Output the (x, y) coordinate of the center of the cell containing the given text.  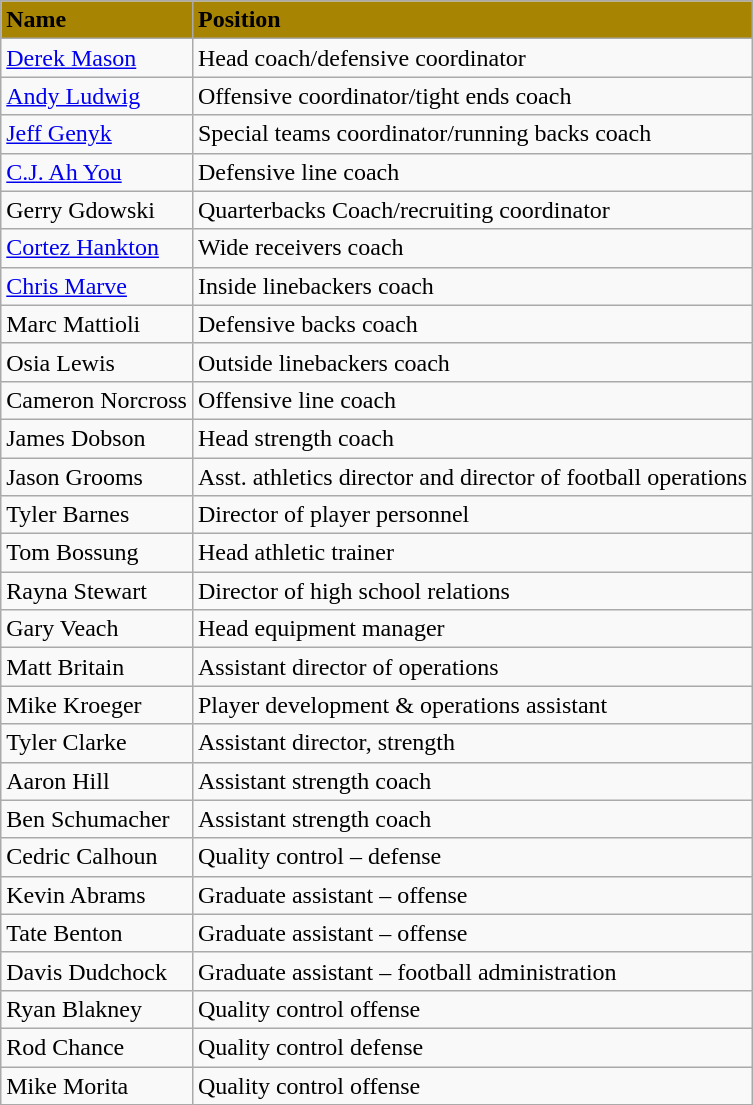
Quarterbacks Coach/recruiting coordinator (472, 210)
Name (97, 20)
Asst. athletics director and director of football operations (472, 477)
Rayna Stewart (97, 591)
Special teams coordinator/running backs coach (472, 134)
Mike Morita (97, 1085)
Offensive coordinator/tight ends coach (472, 96)
Kevin Abrams (97, 895)
Wide receivers coach (472, 248)
Defensive backs coach (472, 324)
Marc Mattioli (97, 324)
Defensive line coach (472, 172)
Head coach/defensive coordinator (472, 58)
Chris Marve (97, 286)
Gerry Gdowski (97, 210)
Andy Ludwig (97, 96)
Quality control defense (472, 1047)
Cameron Norcross (97, 400)
Assistant director of operations (472, 667)
Inside linebackers coach (472, 286)
Matt Britain (97, 667)
C.J. Ah You (97, 172)
Tyler Clarke (97, 743)
Cortez Hankton (97, 248)
Mike Kroeger (97, 705)
Tate Benton (97, 933)
Aaron Hill (97, 781)
Cedric Calhoun (97, 857)
Player development & operations assistant (472, 705)
Assistant director, strength (472, 743)
Osia Lewis (97, 362)
Outside linebackers coach (472, 362)
Position (472, 20)
Davis Dudchock (97, 971)
Rod Chance (97, 1047)
Offensive line coach (472, 400)
Jeff Genyk (97, 134)
Graduate assistant – football administration (472, 971)
Tyler Barnes (97, 515)
Derek Mason (97, 58)
Ryan Blakney (97, 1009)
James Dobson (97, 438)
Jason Grooms (97, 477)
Head strength coach (472, 438)
Quality control – defense (472, 857)
Tom Bossung (97, 553)
Director of player personnel (472, 515)
Ben Schumacher (97, 819)
Director of high school relations (472, 591)
Head athletic trainer (472, 553)
Head equipment manager (472, 629)
Gary Veach (97, 629)
